Output the (X, Y) coordinate of the center of the cell containing the given text.  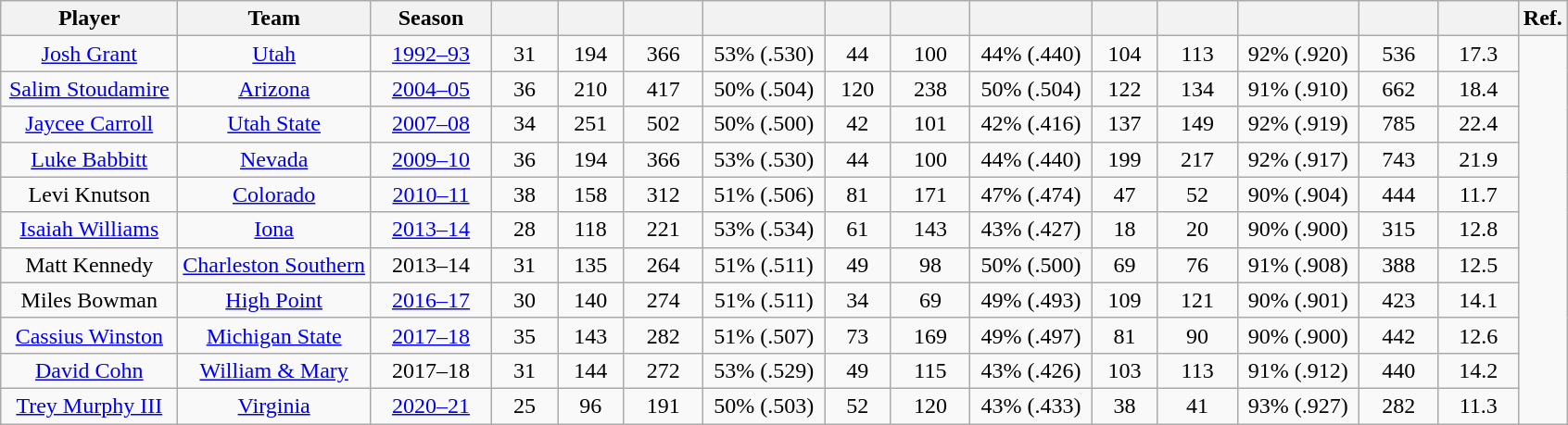
David Cohn (89, 370)
61 (858, 230)
Iona (274, 230)
41 (1197, 406)
William & Mary (274, 370)
101 (930, 124)
53% (.534) (764, 230)
51% (.506) (764, 194)
115 (930, 370)
444 (1398, 194)
Jaycee Carroll (89, 124)
Isaiah Williams (89, 230)
43% (.427) (1031, 230)
90% (.901) (1297, 300)
92% (.919) (1297, 124)
22.4 (1478, 124)
785 (1398, 124)
49% (.493) (1031, 300)
210 (591, 89)
149 (1197, 124)
12.6 (1478, 335)
2010–11 (432, 194)
440 (1398, 370)
388 (1398, 265)
423 (1398, 300)
Ref. (1542, 19)
109 (1125, 300)
Virginia (274, 406)
122 (1125, 89)
251 (591, 124)
91% (.912) (1297, 370)
315 (1398, 230)
Colorado (274, 194)
High Point (274, 300)
Salim Stoudamire (89, 89)
43% (.426) (1031, 370)
171 (930, 194)
Trey Murphy III (89, 406)
2016–17 (432, 300)
Nevada (274, 159)
158 (591, 194)
Levi Knutson (89, 194)
35 (525, 335)
76 (1197, 265)
73 (858, 335)
92% (.920) (1297, 54)
502 (664, 124)
Arizona (274, 89)
Cassius Winston (89, 335)
2007–08 (432, 124)
91% (.910) (1297, 89)
90% (.904) (1297, 194)
93% (.927) (1297, 406)
Charleston Southern (274, 265)
Utah State (274, 124)
Player (89, 19)
135 (591, 265)
Utah (274, 54)
20 (1197, 230)
47 (1125, 194)
169 (930, 335)
14.1 (1478, 300)
238 (930, 89)
18.4 (1478, 89)
98 (930, 265)
42 (858, 124)
Team (274, 19)
Matt Kennedy (89, 265)
Miles Bowman (89, 300)
43% (.433) (1031, 406)
137 (1125, 124)
12.8 (1478, 230)
12.5 (1478, 265)
191 (664, 406)
17.3 (1478, 54)
140 (591, 300)
144 (591, 370)
103 (1125, 370)
11.3 (1478, 406)
312 (664, 194)
49% (.497) (1031, 335)
217 (1197, 159)
2004–05 (432, 89)
28 (525, 230)
134 (1197, 89)
92% (.917) (1297, 159)
118 (591, 230)
21.9 (1478, 159)
1992–93 (432, 54)
42% (.416) (1031, 124)
2009–10 (432, 159)
47% (.474) (1031, 194)
53% (.529) (764, 370)
662 (1398, 89)
104 (1125, 54)
51% (.507) (764, 335)
272 (664, 370)
25 (525, 406)
121 (1197, 300)
Josh Grant (89, 54)
274 (664, 300)
90 (1197, 335)
18 (1125, 230)
Season (432, 19)
417 (664, 89)
50% (.503) (764, 406)
264 (664, 265)
30 (525, 300)
221 (664, 230)
11.7 (1478, 194)
Luke Babbitt (89, 159)
199 (1125, 159)
536 (1398, 54)
14.2 (1478, 370)
2020–21 (432, 406)
91% (.908) (1297, 265)
743 (1398, 159)
96 (591, 406)
Michigan State (274, 335)
442 (1398, 335)
